For the text-containing cell, return its midpoint in (X, Y) coordinate format. 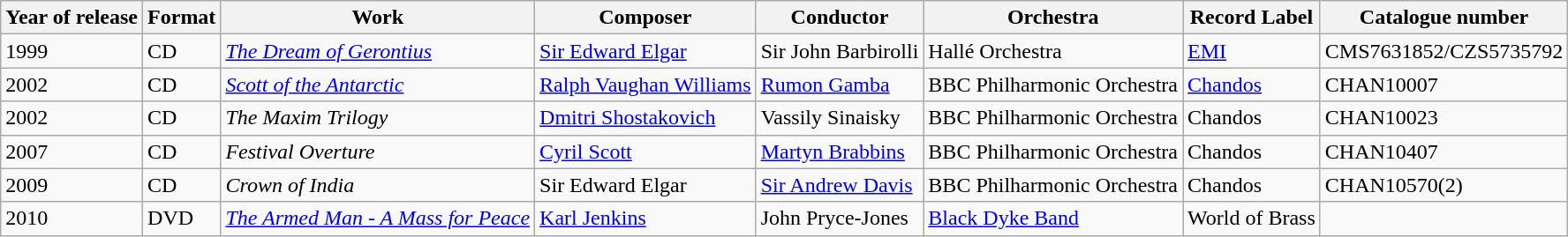
CHAN10407 (1444, 152)
Composer (646, 18)
Crown of India (378, 185)
Work (378, 18)
Ralph Vaughan Williams (646, 85)
Martyn Brabbins (840, 152)
CHAN10023 (1444, 118)
CHAN10007 (1444, 85)
World of Brass (1252, 218)
The Armed Man - A Mass for Peace (378, 218)
Format (182, 18)
CHAN10570(2) (1444, 185)
DVD (182, 218)
Hallé Orchestra (1053, 51)
Scott of the Antarctic (378, 85)
The Dream of Gerontius (378, 51)
Conductor (840, 18)
Catalogue number (1444, 18)
Sir Andrew Davis (840, 185)
Record Label (1252, 18)
Sir John Barbirolli (840, 51)
John Pryce-Jones (840, 218)
Karl Jenkins (646, 218)
Orchestra (1053, 18)
Rumon Gamba (840, 85)
2010 (72, 218)
EMI (1252, 51)
The Maxim Trilogy (378, 118)
Festival Overture (378, 152)
Year of release (72, 18)
1999 (72, 51)
Dmitri Shostakovich (646, 118)
2009 (72, 185)
2007 (72, 152)
Cyril Scott (646, 152)
CMS7631852/CZS5735792 (1444, 51)
Black Dyke Band (1053, 218)
Vassily Sinaisky (840, 118)
